Extract the [x, y] coordinate from the center of the cell holding the provided text.  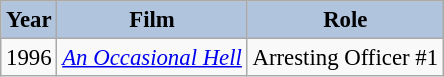
Year [29, 20]
1996 [29, 58]
Arresting Officer #1 [345, 58]
An Occasional Hell [152, 58]
Film [152, 20]
Role [345, 20]
